Detect which cell encompasses the target text, then output its [X, Y] center coordinate. 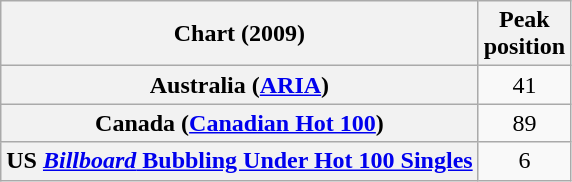
Chart (2009) [240, 34]
41 [524, 85]
Canada (Canadian Hot 100) [240, 123]
US Billboard Bubbling Under Hot 100 Singles [240, 161]
6 [524, 161]
Australia (ARIA) [240, 85]
Peakposition [524, 34]
89 [524, 123]
